Pinpoint the cell where the given text exists, returning its [x, y] midpoint coordinate. 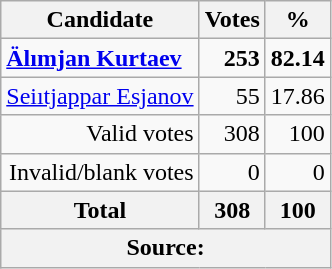
Candidate [100, 20]
253 [232, 58]
82.14 [298, 58]
Invalid/blank votes [100, 172]
17.86 [298, 96]
Source: [166, 248]
Älımjan Kurtaev [100, 58]
Total [100, 210]
% [298, 20]
55 [232, 96]
Seiıtjappar Esjanov [100, 96]
Votes [232, 20]
Valid votes [100, 134]
